Locate the cell with the specified text and output its (x, y) center coordinate. 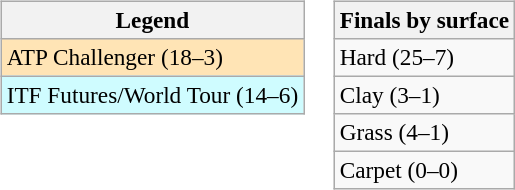
ATP Challenger (18–3) (152, 57)
Finals by surface (424, 20)
Clay (3–1) (424, 95)
Legend (152, 20)
ITF Futures/World Tour (14–6) (152, 95)
Carpet (0–0) (424, 171)
Grass (4–1) (424, 133)
Hard (25–7) (424, 57)
